Find where the given text appears and provide that cell's center as (x, y) coordinate. 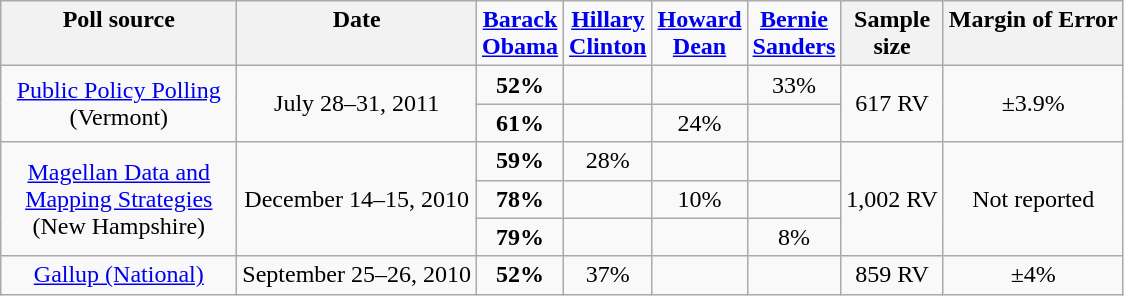
±3.9% (1033, 104)
Margin of Error (1033, 34)
Poll source (119, 34)
78% (520, 199)
Hillary Clinton (608, 34)
Magellan Data and Mapping Strategies(New Hampshire) (119, 199)
Howard Dean (700, 34)
Barack Obama (520, 34)
Date (357, 34)
24% (700, 123)
Gallup (National) (119, 275)
December 14–15, 2010 (357, 199)
10% (700, 199)
Not reported (1033, 199)
33% (794, 85)
61% (520, 123)
Samplesize (892, 34)
59% (520, 161)
Public Policy Polling(Vermont) (119, 104)
September 25–26, 2010 (357, 275)
617 RV (892, 104)
8% (794, 237)
37% (608, 275)
1,002 RV (892, 199)
79% (520, 237)
July 28–31, 2011 (357, 104)
859 RV (892, 275)
28% (608, 161)
±4% (1033, 275)
Bernie Sanders (794, 34)
